Provide the (X, Y) coordinate of the cell's center where the given text is located.  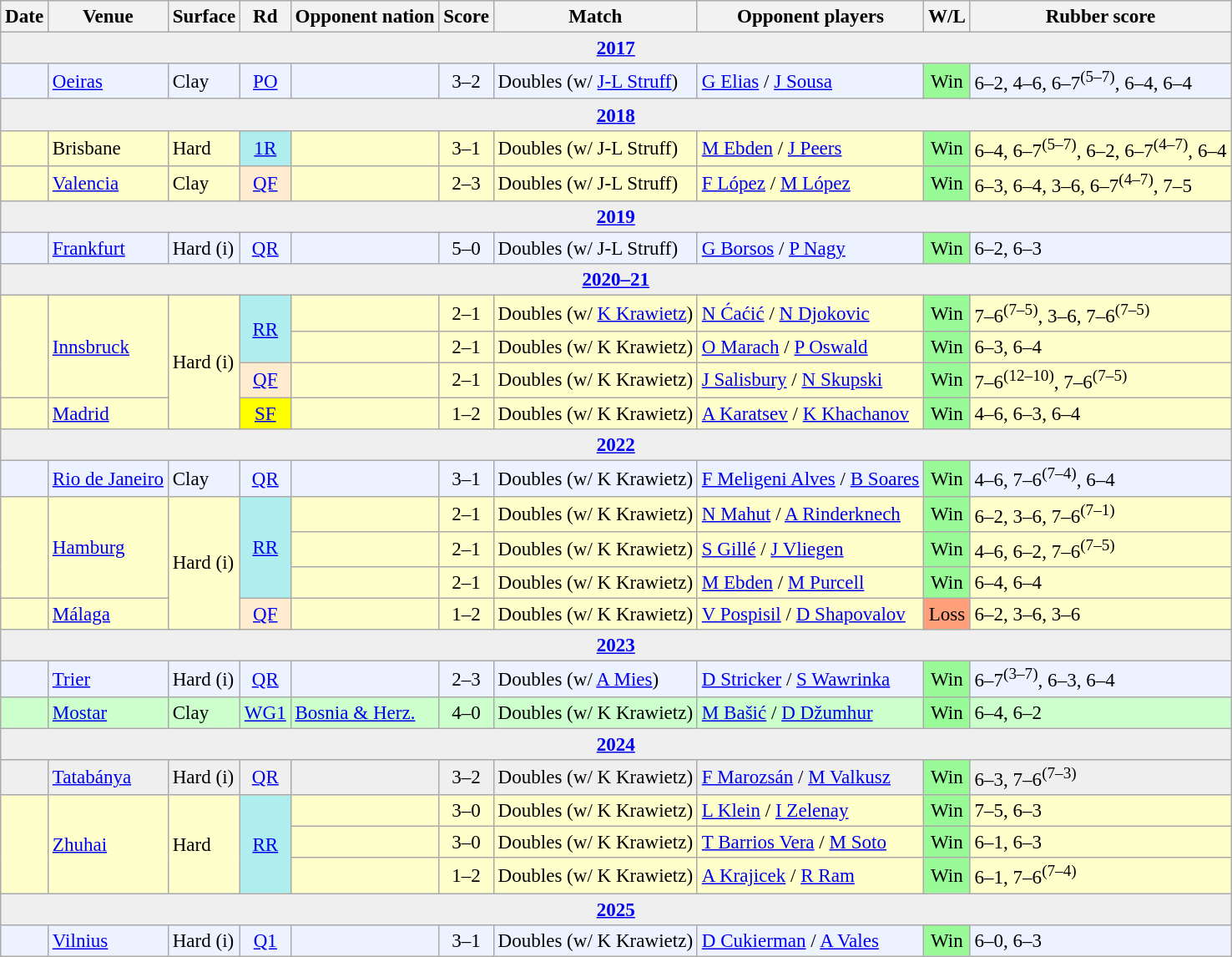
6–2, 3–6, 3–6 (1100, 615)
SF (265, 414)
2025 (616, 909)
6–2, 3–6, 7–6(7–1) (1100, 514)
Date (25, 17)
Rd (265, 17)
1R (265, 149)
M Bašić / D Džumhur (810, 713)
S Gillé / J Vliegen (810, 549)
6–1, 7–6(7–4) (1100, 876)
6–1, 6–3 (1100, 843)
2023 (616, 646)
Trier (109, 679)
4–6, 6–3, 6–4 (1100, 414)
7–6(7–5), 3–6, 7–6(7–5) (1100, 313)
5–0 (466, 249)
A Karatsev / K Khachanov (810, 414)
4–0 (466, 713)
Frankfurt (109, 249)
6–4, 6–7(5–7), 6–2, 6–7(4–7), 6–4 (1100, 149)
Tatabánya (109, 777)
2020–21 (616, 281)
Q1 (265, 941)
Rubber score (1100, 17)
M Ebden / J Peers (810, 149)
D Stricker / S Wawrinka (810, 679)
Opponent nation (365, 17)
O Marach / P Oswald (810, 347)
F Meligeni Alves / B Soares (810, 478)
Mostar (109, 713)
Madrid (109, 414)
2022 (616, 445)
N Mahut / A Rinderknech (810, 514)
L Klein / I Zelenay (810, 811)
G Elias / J Sousa (810, 81)
6–3, 7–6(7–3) (1100, 777)
W/L (947, 17)
7–5, 6–3 (1100, 811)
6–2, 6–3 (1100, 249)
2017 (616, 48)
Loss (947, 615)
M Ebden / M Purcell (810, 583)
6–3, 6–4 (1100, 347)
V Pospisil / D Shapovalov (810, 615)
6–3, 6–4, 3–6, 6–7(4–7), 7–5 (1100, 184)
2019 (616, 217)
4–6, 7–6(7–4), 6–4 (1100, 478)
D Cukierman / A Vales (810, 941)
F Marozsán / M Valkusz (810, 777)
Match (595, 17)
Vilnius (109, 941)
Brisbane (109, 149)
Málaga (109, 615)
Venue (109, 17)
6–4, 6–4 (1100, 583)
PO (265, 81)
Rio de Janeiro (109, 478)
Hamburg (109, 547)
Score (466, 17)
G Borsos / P Nagy (810, 249)
4–6, 6–2, 7–6(7–5) (1100, 549)
Surface (204, 17)
2024 (616, 744)
Zhuhai (109, 844)
J Salisbury / N Skupski (810, 380)
2018 (616, 115)
6–2, 4–6, 6–7(5–7), 6–4, 6–4 (1100, 81)
Doubles (w/ A Mies) (595, 679)
Opponent players (810, 17)
F López / M López (810, 184)
A Krajicek / R Ram (810, 876)
7–6(12–10), 7–6(7–5) (1100, 380)
N Ćaćić / N Djokovic (810, 313)
WG1 (265, 713)
Oeiras (109, 81)
Bosnia & Herz. (365, 713)
Innsbruck (109, 347)
6–7(3–7), 6–3, 6–4 (1100, 679)
6–0, 6–3 (1100, 941)
T Barrios Vera / M Soto (810, 843)
6–4, 6–2 (1100, 713)
Valencia (109, 184)
